Scan for the cell matching the given text and deliver its (X, Y) coordinate at center. 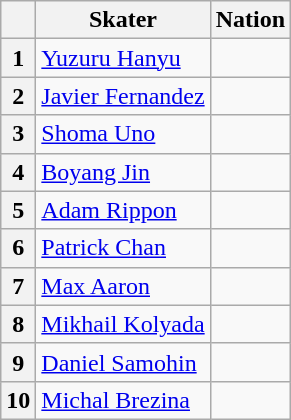
Nation (250, 20)
4 (18, 172)
Michal Brezina (123, 400)
1 (18, 58)
9 (18, 362)
5 (18, 210)
Daniel Samohin (123, 362)
2 (18, 96)
Patrick Chan (123, 248)
3 (18, 134)
10 (18, 400)
8 (18, 324)
7 (18, 286)
Mikhail Kolyada (123, 324)
Boyang Jin (123, 172)
Shoma Uno (123, 134)
Max Aaron (123, 286)
6 (18, 248)
Yuzuru Hanyu (123, 58)
Adam Rippon (123, 210)
Skater (123, 20)
Javier Fernandez (123, 96)
